Capture the cell that displays the provided text and extract its (X, Y) central coordinate. 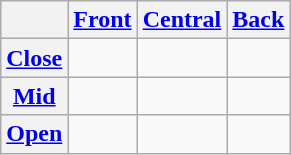
Central (182, 20)
Mid (34, 96)
Close (34, 58)
Back (258, 20)
Front (102, 20)
Open (34, 134)
